Provide the [X, Y] coordinate of the cell's center where the given text is located.  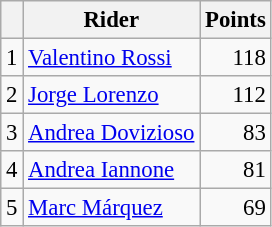
Andrea Dovizioso [112, 133]
2 [12, 95]
Andrea Iannone [112, 170]
1 [12, 58]
83 [236, 133]
Valentino Rossi [112, 58]
5 [12, 208]
Jorge Lorenzo [112, 95]
118 [236, 58]
4 [12, 170]
69 [236, 208]
Points [236, 20]
81 [236, 170]
112 [236, 95]
Rider [112, 20]
3 [12, 133]
Marc Márquez [112, 208]
